Return the [x, y] coordinate for the center point of the cell that contains the specified text.  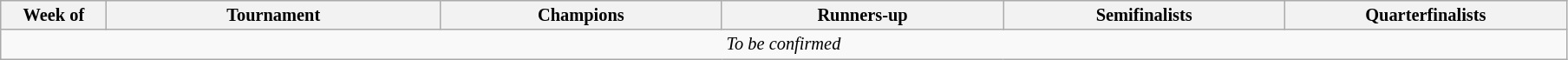
To be confirmed [784, 44]
Semifinalists [1145, 15]
Week of [54, 15]
Tournament [274, 15]
Runners-up [862, 15]
Quarterfinalists [1426, 15]
Champions [581, 15]
